Pinpoint the cell where the given text exists, returning its [X, Y] midpoint coordinate. 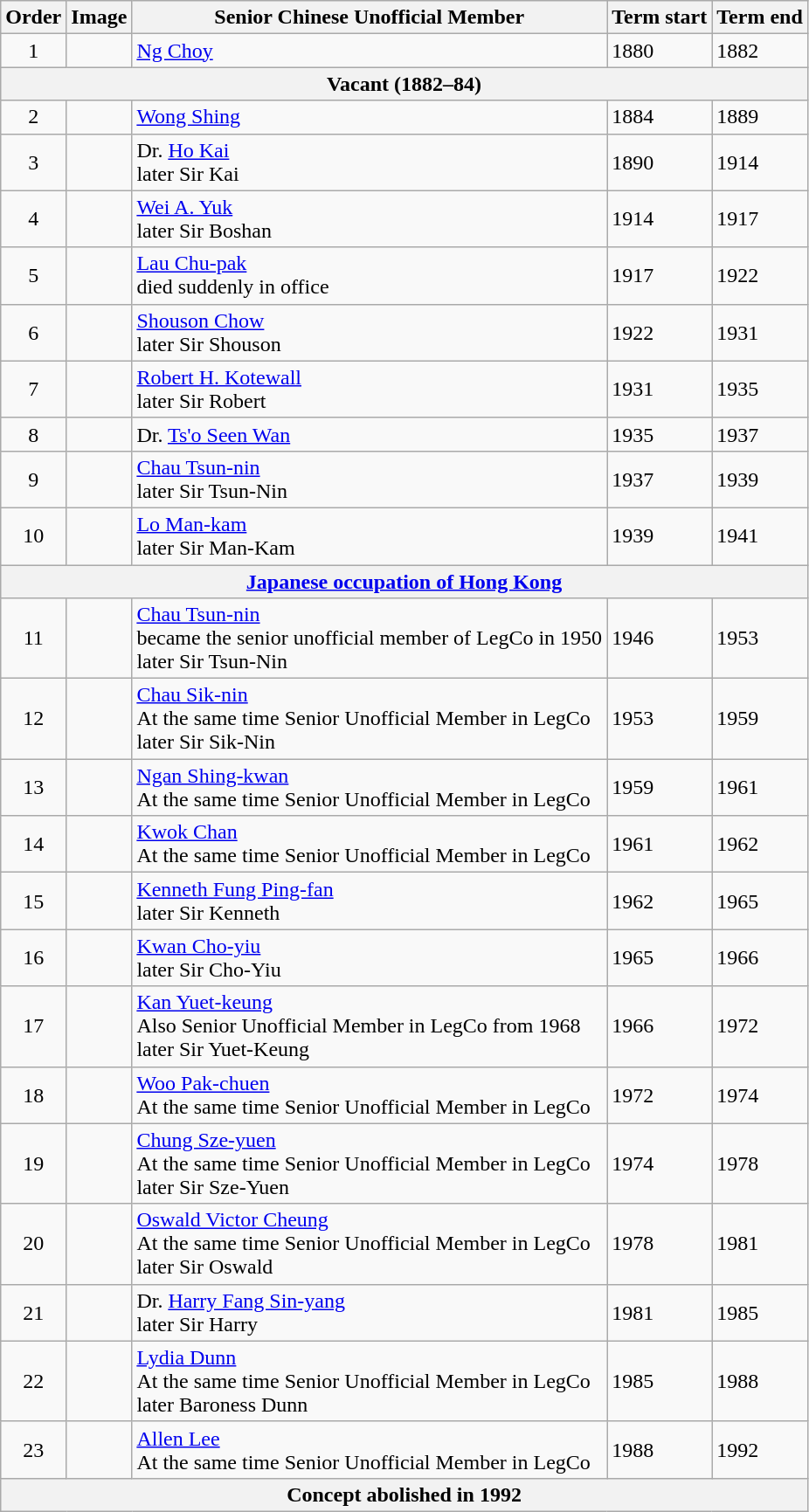
17 [33, 1026]
13 [33, 788]
Order [33, 17]
Vacant (1882–84) [404, 84]
Term start [660, 17]
Oswald Victor CheungAt the same time Senior Unofficial Member in LegColater Sir Oswald [370, 1244]
1880 [660, 51]
Kwan Cho-yiulater Sir Cho-Yiu [370, 957]
Dr. Ho Kailater Sir Kai [370, 162]
Kan Yuet-keungAlso Senior Unofficial Member in LegCo from 1968later Sir Yuet-Keung [370, 1026]
Senior Chinese Unofficial Member [370, 17]
16 [33, 957]
1992 [760, 1450]
1882 [760, 51]
Image [100, 17]
Wei A. Yuklater Sir Boshan [370, 218]
5 [33, 276]
Chau Tsun-ninlater Sir Tsun-Nin [370, 479]
Chau Tsun-ninbecame the senior unofficial member of LegCo in 1950later Sir Tsun-Nin [370, 639]
Lau Chu-pakdied suddenly in office [370, 276]
1941 [760, 536]
9 [33, 479]
19 [33, 1163]
6 [33, 332]
15 [33, 901]
23 [33, 1450]
14 [33, 844]
1 [33, 51]
1889 [760, 117]
Lo Man-kamlater Sir Man-Kam [370, 536]
Chau Sik-ninAt the same time Senior Unofficial Member in LegColater Sir Sik-Nin [370, 719]
Kenneth Fung Ping-fanlater Sir Kenneth [370, 901]
Ngan Shing-kwanAt the same time Senior Unofficial Member in LegCo [370, 788]
Dr. Harry Fang Sin-yanglater Sir Harry [370, 1312]
Robert H. Kotewalllater Sir Robert [370, 390]
7 [33, 390]
Allen LeeAt the same time Senior Unofficial Member in LegCo [370, 1450]
10 [33, 536]
2 [33, 117]
21 [33, 1312]
8 [33, 434]
Ng Choy [370, 51]
Woo Pak-chuenAt the same time Senior Unofficial Member in LegCo [370, 1095]
11 [33, 639]
1884 [660, 117]
Concept abolished in 1992 [404, 1495]
20 [33, 1244]
Kwok ChanAt the same time Senior Unofficial Member in LegCo [370, 844]
Chung Sze-yuenAt the same time Senior Unofficial Member in LegColater Sir Sze-Yuen [370, 1163]
4 [33, 218]
Japanese occupation of Hong Kong [404, 581]
Dr. Ts'o Seen Wan [370, 434]
18 [33, 1095]
1890 [660, 162]
Term end [760, 17]
Shouson Chowlater Sir Shouson [370, 332]
Wong Shing [370, 117]
12 [33, 719]
3 [33, 162]
1946 [660, 639]
Lydia DunnAt the same time Senior Unofficial Member in LegColater Baroness Dunn [370, 1381]
22 [33, 1381]
